Pinpoint the cell where the given text exists, returning its (x, y) midpoint coordinate. 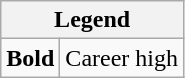
Career high (122, 58)
Bold (30, 58)
Legend (92, 20)
